Output the (X, Y) coordinate of the center of the cell containing the given text.  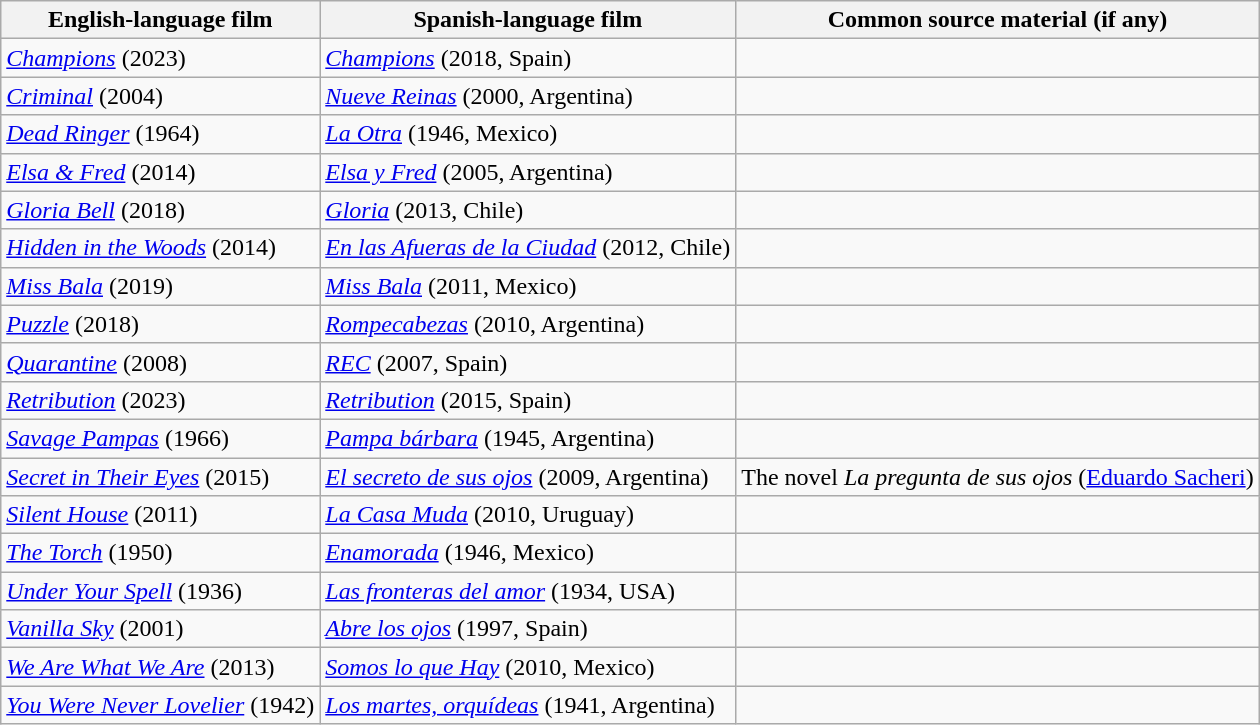
Puzzle (2018) (160, 324)
Champions (2018, Spain) (528, 58)
Quarantine (2008) (160, 362)
The novel La pregunta de sus ojos (Eduardo Sacheri) (998, 477)
Silent House (2011) (160, 515)
Retribution (2015, Spain) (528, 400)
Hidden in the Woods (2014) (160, 248)
English-language film (160, 20)
La Casa Muda (2010, Uruguay) (528, 515)
You Were Never Lovelier (1942) (160, 705)
Elsa & Fred (2014) (160, 172)
We Are What We Are (2013) (160, 667)
Spanish-language film (528, 20)
Vanilla Sky (2001) (160, 629)
Dead Ringer (1964) (160, 134)
Under Your Spell (1936) (160, 591)
Nueve Reinas (2000, Argentina) (528, 96)
Common source material (if any) (998, 20)
Criminal (2004) (160, 96)
En las Afueras de la Ciudad (2012, Chile) (528, 248)
Retribution (2023) (160, 400)
REC (2007, Spain) (528, 362)
Gloria (2013, Chile) (528, 210)
La Otra (1946, Mexico) (528, 134)
Miss Bala (2011, Mexico) (528, 286)
The Torch (1950) (160, 553)
Elsa y Fred (2005, Argentina) (528, 172)
Enamorada (1946, Mexico) (528, 553)
El secreto de sus ojos (2009, Argentina) (528, 477)
Gloria Bell (2018) (160, 210)
Los martes, orquídeas (1941, Argentina) (528, 705)
Secret in Their Eyes (2015) (160, 477)
Abre los ojos (1997, Spain) (528, 629)
Pampa bárbara (1945, Argentina) (528, 438)
Rompecabezas (2010, Argentina) (528, 324)
Savage Pampas (1966) (160, 438)
Las fronteras del amor (1934, USA) (528, 591)
Somos lo que Hay (2010, Mexico) (528, 667)
Champions (2023) (160, 58)
Miss Bala (2019) (160, 286)
